Scan for the cell matching the given text and deliver its [X, Y] coordinate at center. 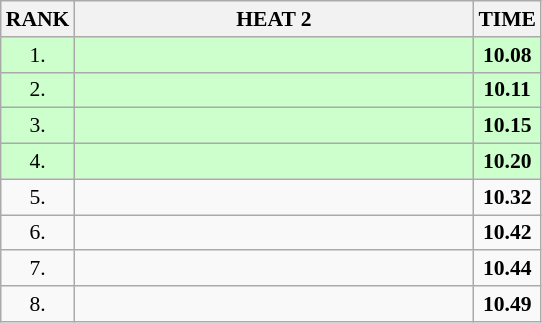
5. [38, 197]
3. [38, 126]
10.32 [507, 197]
10.42 [507, 233]
1. [38, 55]
4. [38, 162]
6. [38, 233]
10.15 [507, 126]
7. [38, 269]
RANK [38, 19]
10.49 [507, 304]
10.20 [507, 162]
TIME [507, 19]
10.08 [507, 55]
2. [38, 90]
10.11 [507, 90]
10.44 [507, 269]
8. [38, 304]
HEAT 2 [274, 19]
